Find where the given text appears and provide that cell's center as [x, y] coordinate. 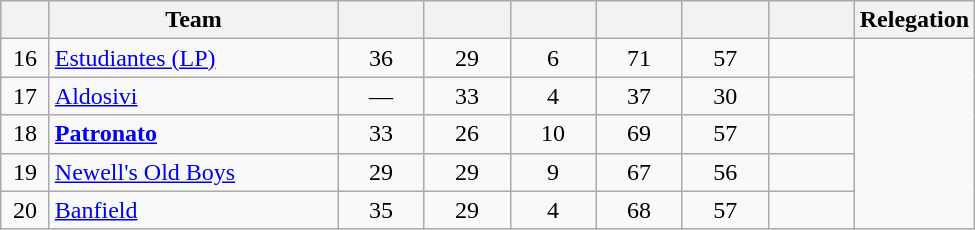
17 [26, 96]
20 [26, 210]
9 [553, 172]
68 [639, 210]
10 [553, 134]
6 [553, 58]
Banfield [194, 210]
26 [467, 134]
69 [639, 134]
Team [194, 20]
Estudiantes (LP) [194, 58]
Relegation [914, 20]
35 [381, 210]
37 [639, 96]
18 [26, 134]
19 [26, 172]
— [381, 96]
56 [725, 172]
36 [381, 58]
Aldosivi [194, 96]
Patronato [194, 134]
Newell's Old Boys [194, 172]
16 [26, 58]
71 [639, 58]
30 [725, 96]
67 [639, 172]
